Determine the (X, Y) coordinate at the center of the cell enclosing the given text.  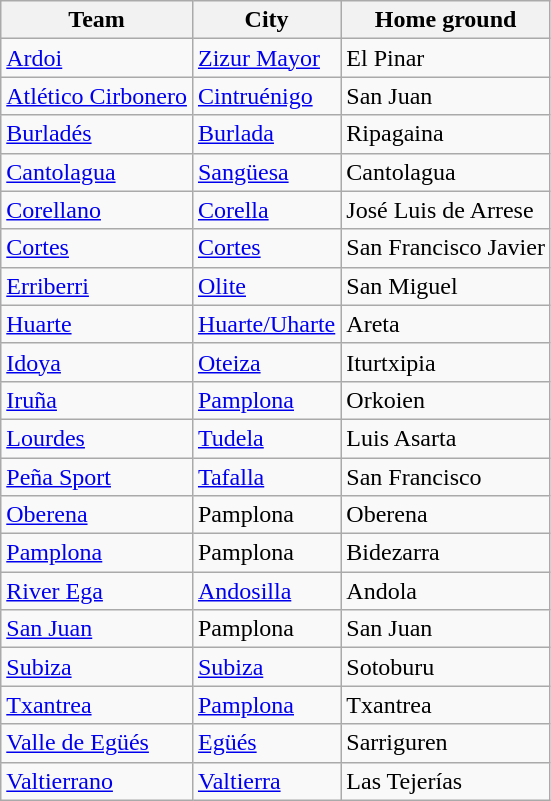
Iruña (97, 400)
San Miguel (446, 286)
City (266, 20)
Valtierrano (97, 781)
Valtierra (266, 781)
Home ground (446, 20)
Iturtxipia (446, 362)
Huarte/Uharte (266, 324)
Burladés (97, 134)
Oteiza (266, 362)
Corellano (97, 210)
Idoya (97, 362)
Erriberri (97, 286)
Sotoburu (446, 667)
El Pinar (446, 58)
Lourdes (97, 438)
Burlada (266, 134)
Sangüesa (266, 172)
River Ega (97, 591)
Ardoi (97, 58)
Cintruénigo (266, 96)
Huarte (97, 324)
Tafalla (266, 477)
Peña Sport (97, 477)
Andosilla (266, 591)
San Francisco (446, 477)
Atlético Cirbonero (97, 96)
Tudela (266, 438)
Las Tejerías (446, 781)
Olite (266, 286)
Corella (266, 210)
Areta (446, 324)
Luis Asarta (446, 438)
Andola (446, 591)
José Luis de Arrese (446, 210)
Egüés (266, 743)
Valle de Egüés (97, 743)
Bidezarra (446, 553)
Team (97, 20)
Orkoien (446, 400)
Sarriguren (446, 743)
San Francisco Javier (446, 248)
Ripagaina (446, 134)
Zizur Mayor (266, 58)
